Identify which cell holds the provided text, then report its (X, Y) central coordinate. 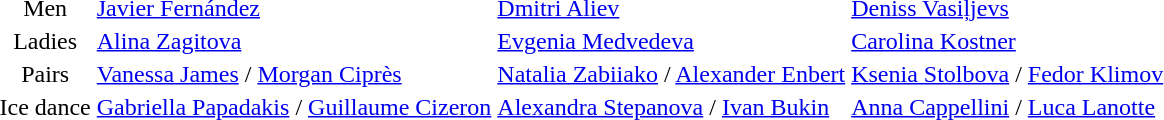
Natalia Zabiiako / Alexander Enbert (672, 74)
Alina Zagitova (294, 41)
Evgenia Medvedeva (672, 41)
Vanessa James / Morgan Ciprès (294, 74)
